Pinpoint the cell where the given text exists, returning its (X, Y) midpoint coordinate. 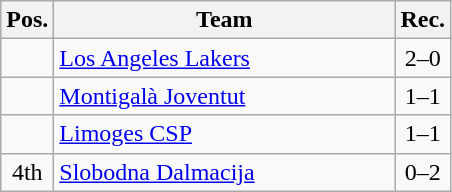
Limoges CSP (224, 134)
Rec. (423, 20)
Slobodna Dalmacija (224, 172)
Montigalà Joventut (224, 96)
Pos. (28, 20)
4th (28, 172)
Los Angeles Lakers (224, 58)
2–0 (423, 58)
0–2 (423, 172)
Team (224, 20)
